Output the (x, y) coordinate of the center of the cell containing the given text.  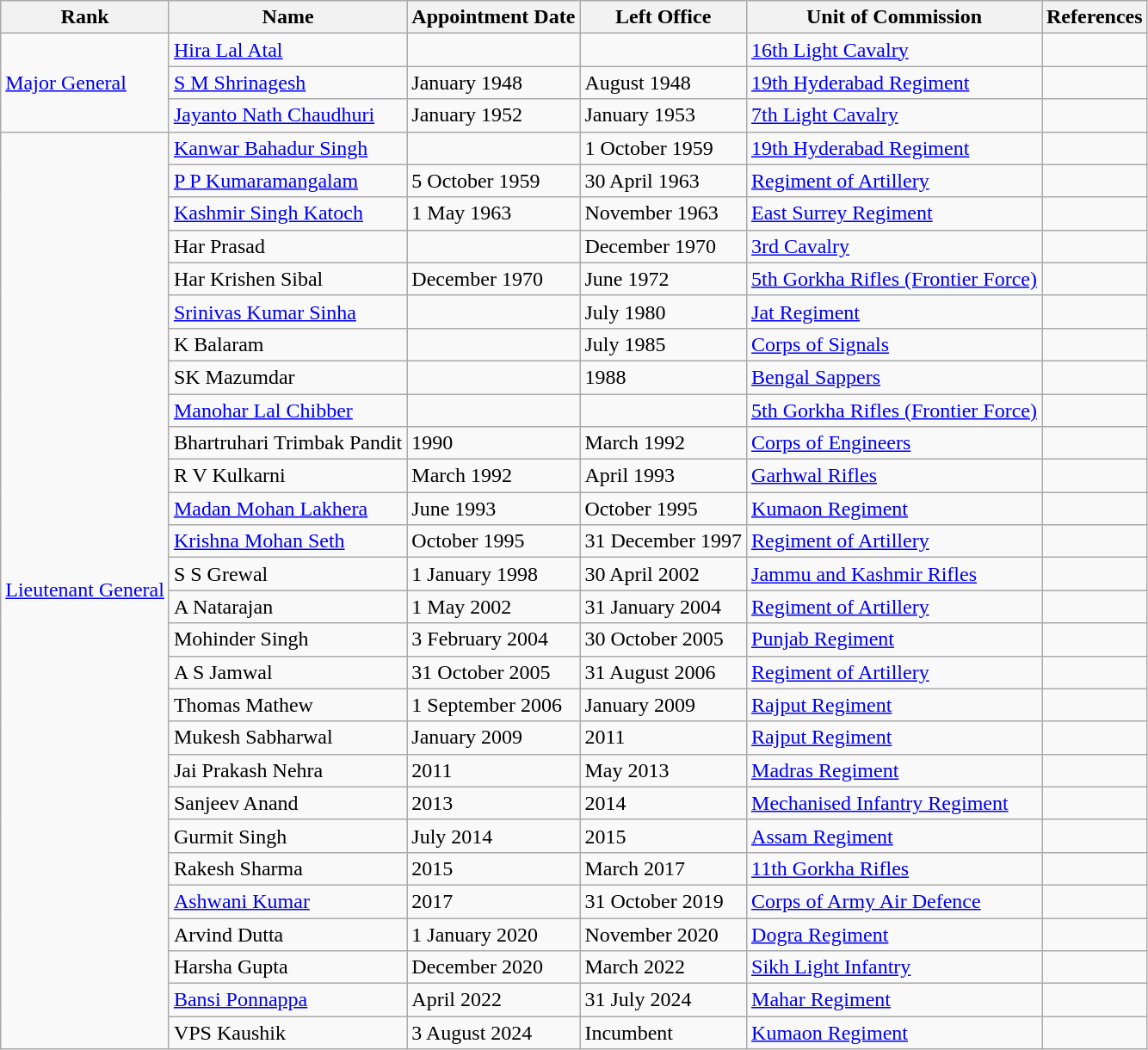
References (1095, 17)
July 1980 (663, 312)
Madan Mohan Lakhera (287, 509)
Lieutenant General (85, 590)
July 1985 (663, 344)
30 April 2002 (663, 574)
East Surrey Regiment (895, 213)
May 2013 (663, 770)
P P Kumaramangalam (287, 181)
December 2020 (494, 967)
31 October 2019 (663, 901)
June 1972 (663, 279)
1988 (663, 377)
11th Gorkha Rifles (895, 868)
April 1993 (663, 476)
30 April 1963 (663, 181)
5 October 1959 (494, 181)
Corps of Signals (895, 344)
August 1948 (663, 83)
Jammu and Kashmir Rifles (895, 574)
31 December 1997 (663, 541)
July 2014 (494, 836)
Dogra Regiment (895, 934)
1 September 2006 (494, 705)
Assam Regiment (895, 836)
S S Grewal (287, 574)
Corps of Army Air Defence (895, 901)
1 May 2002 (494, 607)
January 1953 (663, 115)
16th Light Cavalry (895, 50)
7th Light Cavalry (895, 115)
Kanwar Bahadur Singh (287, 148)
Punjab Regiment (895, 639)
Harsha Gupta (287, 967)
31 August 2006 (663, 672)
K Balaram (287, 344)
Manohar Lal Chibber (287, 411)
1 October 1959 (663, 148)
Appointment Date (494, 17)
3 August 2024 (494, 1033)
Gurmit Singh (287, 836)
A Natarajan (287, 607)
Jayanto Nath Chaudhuri (287, 115)
Har Prasad (287, 246)
Srinivas Kumar Sinha (287, 312)
Left Office (663, 17)
Rakesh Sharma (287, 868)
Jat Regiment (895, 312)
A S Jamwal (287, 672)
2017 (494, 901)
November 2020 (663, 934)
Mohinder Singh (287, 639)
Bansi Ponnappa (287, 1000)
Corps of Engineers (895, 443)
March 2017 (663, 868)
2013 (494, 803)
Hira Lal Atal (287, 50)
31 January 2004 (663, 607)
31 October 2005 (494, 672)
31 July 2024 (663, 1000)
3 February 2004 (494, 639)
Bhartruhari Trimbak Pandit (287, 443)
January 1948 (494, 83)
Unit of Commission (895, 17)
SK Mazumdar (287, 377)
January 1952 (494, 115)
Arvind Dutta (287, 934)
Thomas Mathew (287, 705)
Mahar Regiment (895, 1000)
Name (287, 17)
Bengal Sappers (895, 377)
Kashmir Singh Katoch (287, 213)
3rd Cavalry (895, 246)
Jai Prakash Nehra (287, 770)
Krishna Mohan Seth (287, 541)
Madras Regiment (895, 770)
Incumbent (663, 1033)
Ashwani Kumar (287, 901)
March 2022 (663, 967)
Sikh Light Infantry (895, 967)
1 May 1963 (494, 213)
Rank (85, 17)
30 October 2005 (663, 639)
Mechanised Infantry Regiment (895, 803)
Major General (85, 83)
2014 (663, 803)
1990 (494, 443)
November 1963 (663, 213)
1 January 1998 (494, 574)
Har Krishen Sibal (287, 279)
Sanjeev Anand (287, 803)
Garhwal Rifles (895, 476)
June 1993 (494, 509)
S M Shrinagesh (287, 83)
VPS Kaushik (287, 1033)
Mukesh Sabharwal (287, 738)
R V Kulkarni (287, 476)
1 January 2020 (494, 934)
April 2022 (494, 1000)
